For the text-containing cell, return its midpoint in [X, Y] coordinate format. 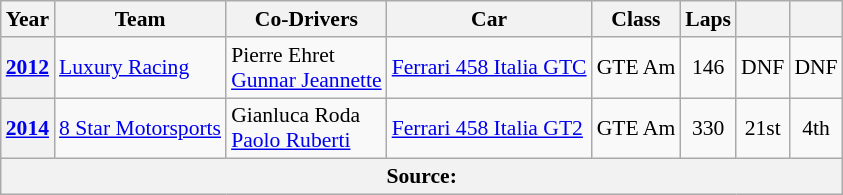
330 [708, 128]
Year [28, 19]
2012 [28, 68]
Car [490, 19]
146 [708, 68]
Ferrari 458 Italia GT2 [490, 128]
Luxury Racing [140, 68]
8 Star Motorsports [140, 128]
21st [762, 128]
2014 [28, 128]
Co-Drivers [306, 19]
Laps [708, 19]
Ferrari 458 Italia GTC [490, 68]
Source: [422, 177]
Team [140, 19]
4th [816, 128]
Class [636, 19]
Pierre Ehret Gunnar Jeannette [306, 68]
Gianluca Roda Paolo Ruberti [306, 128]
